From the cell containing the given text, extract its center point as (X, Y) coordinate. 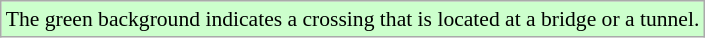
The green background indicates a crossing that is located at a bridge or a tunnel. (353, 19)
